Search for the cell housing the specified text and yield its [x, y] center coordinate. 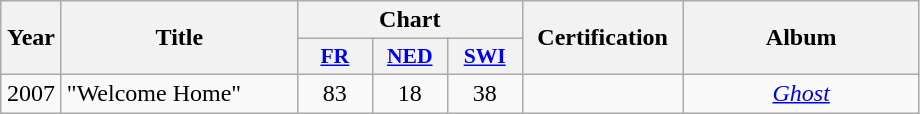
83 [334, 93]
NED [410, 57]
Year [32, 38]
Chart [410, 20]
"Welcome Home" [179, 93]
SWI [484, 57]
Certification [602, 38]
Album [801, 38]
18 [410, 93]
FR [334, 57]
Title [179, 38]
38 [484, 93]
Ghost [801, 93]
2007 [32, 93]
